Search for the cell housing the specified text and yield its [x, y] center coordinate. 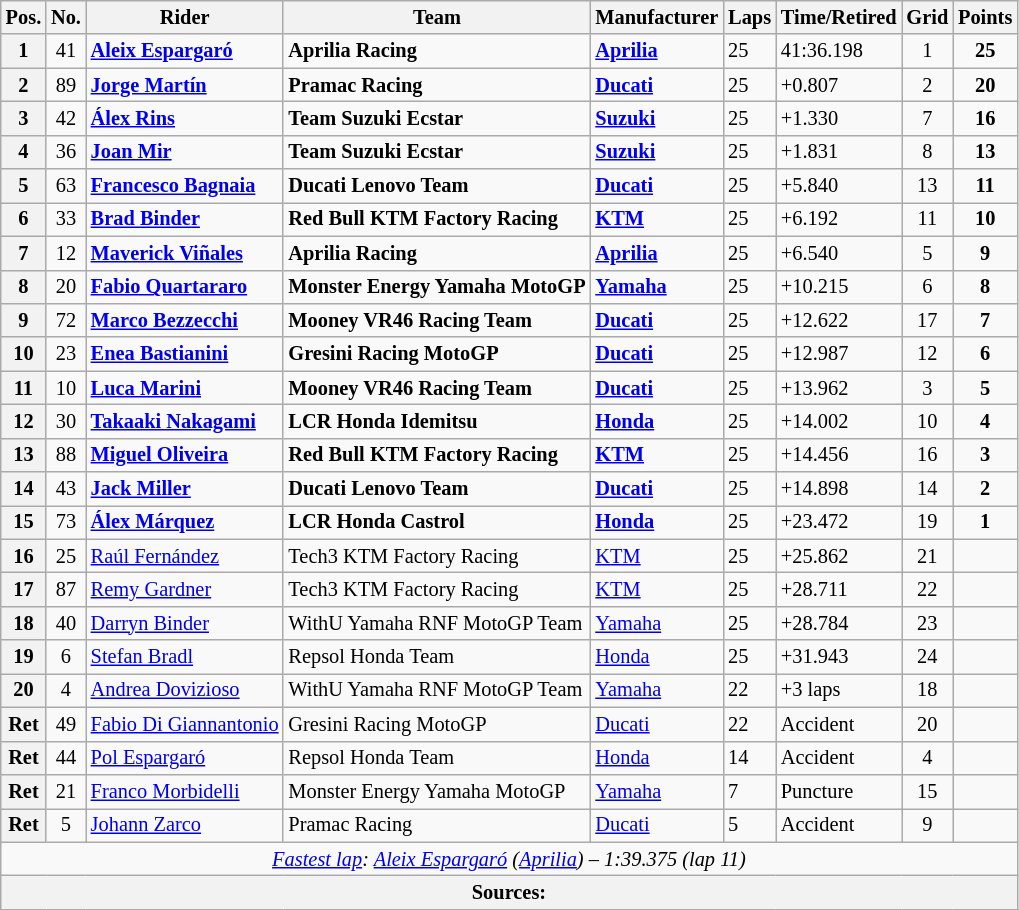
40 [66, 623]
Brad Binder [185, 219]
No. [66, 17]
Time/Retired [839, 17]
Aleix Espargaró [185, 51]
+6.192 [839, 219]
43 [66, 489]
+6.540 [839, 253]
Grid [928, 17]
Álex Rins [185, 118]
Stefan Bradl [185, 657]
+25.862 [839, 556]
44 [66, 758]
89 [66, 85]
+0.807 [839, 85]
Points [985, 17]
+12.987 [839, 354]
Joan Mir [185, 152]
Maverick Viñales [185, 253]
+28.711 [839, 589]
+14.898 [839, 489]
Miguel Oliveira [185, 455]
Fabio Quartararo [185, 287]
24 [928, 657]
Johann Zarco [185, 825]
Francesco Bagnaia [185, 186]
Raúl Fernández [185, 556]
49 [66, 724]
Fabio Di Giannantonio [185, 724]
Manufacturer [656, 17]
+13.962 [839, 388]
41:36.198 [839, 51]
+10.215 [839, 287]
Enea Bastianini [185, 354]
Álex Márquez [185, 522]
Pol Espargaró [185, 758]
33 [66, 219]
Franco Morbidelli [185, 791]
Team [436, 17]
Andrea Dovizioso [185, 690]
Jack Miller [185, 489]
+14.456 [839, 455]
+31.943 [839, 657]
30 [66, 421]
Laps [750, 17]
Pos. [24, 17]
Fastest lap: Aleix Espargaró (Aprilia) – 1:39.375 (lap 11) [509, 859]
36 [66, 152]
41 [66, 51]
+1.330 [839, 118]
+3 laps [839, 690]
42 [66, 118]
73 [66, 522]
Jorge Martín [185, 85]
+12.622 [839, 320]
Rider [185, 17]
Marco Bezzecchi [185, 320]
Luca Marini [185, 388]
+5.840 [839, 186]
Puncture [839, 791]
Darryn Binder [185, 623]
LCR Honda Castrol [436, 522]
LCR Honda Idemitsu [436, 421]
+14.002 [839, 421]
Takaaki Nakagami [185, 421]
87 [66, 589]
88 [66, 455]
Sources: [509, 892]
63 [66, 186]
+28.784 [839, 623]
+1.831 [839, 152]
+23.472 [839, 522]
72 [66, 320]
Remy Gardner [185, 589]
